Pinpoint the cell where the given text exists, returning its [X, Y] midpoint coordinate. 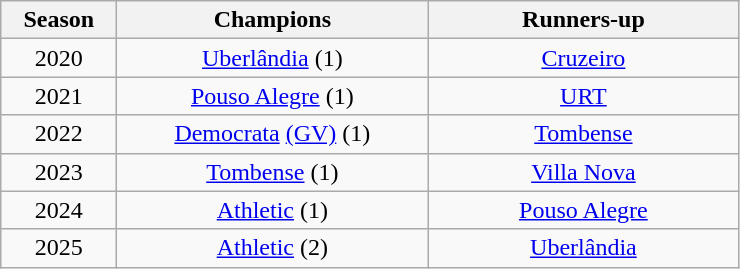
Tombense (1) [272, 172]
Champions [272, 20]
Uberlândia [584, 248]
2023 [59, 172]
Athletic (2) [272, 248]
Uberlândia (1) [272, 58]
Pouso Alegre [584, 210]
Athletic (1) [272, 210]
2022 [59, 134]
2024 [59, 210]
Pouso Alegre (1) [272, 96]
Tombense [584, 134]
Democrata (GV) (1) [272, 134]
URT [584, 96]
Cruzeiro [584, 58]
2020 [59, 58]
2021 [59, 96]
Runners-up [584, 20]
Season [59, 20]
Villa Nova [584, 172]
2025 [59, 248]
